Return the (X, Y) coordinate for the center point of the cell that contains the specified text.  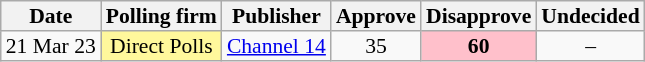
Approve (376, 16)
– (590, 46)
Undecided (590, 16)
Channel 14 (276, 46)
60 (478, 46)
Date (51, 16)
Disapprove (478, 16)
Polling firm (162, 16)
Direct Polls (162, 46)
35 (376, 46)
21 Mar 23 (51, 46)
Publisher (276, 16)
